Identify which cell holds the provided text, then report its (x, y) central coordinate. 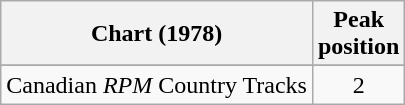
2 (358, 85)
Chart (1978) (157, 34)
Peakposition (358, 34)
Canadian RPM Country Tracks (157, 85)
